Search for the cell housing the specified text and yield its [x, y] center coordinate. 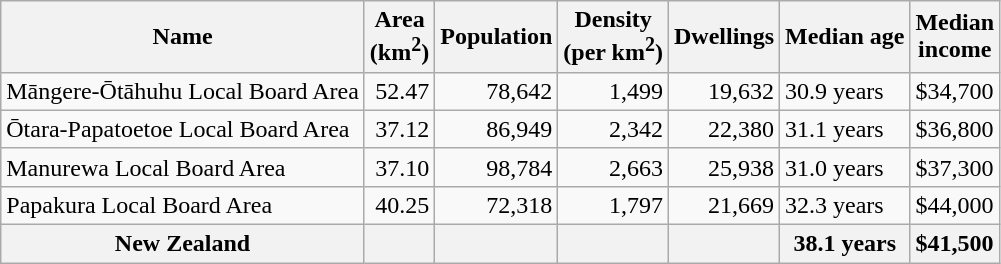
$44,000 [955, 205]
Ōtara-Papatoetoe Local Board Area [183, 129]
21,669 [724, 205]
$37,300 [955, 167]
72,318 [496, 205]
31.0 years [845, 167]
Name [183, 37]
30.9 years [845, 91]
2,663 [614, 167]
86,949 [496, 129]
Median age [845, 37]
Manurewa Local Board Area [183, 167]
Papakura Local Board Area [183, 205]
78,642 [496, 91]
New Zealand [183, 244]
25,938 [724, 167]
31.1 years [845, 129]
19,632 [724, 91]
$41,500 [955, 244]
98,784 [496, 167]
Dwellings [724, 37]
Medianincome [955, 37]
1,797 [614, 205]
52.47 [399, 91]
40.25 [399, 205]
Population [496, 37]
38.1 years [845, 244]
2,342 [614, 129]
Area(km2) [399, 37]
$36,800 [955, 129]
37.12 [399, 129]
$34,700 [955, 91]
Density(per km2) [614, 37]
Māngere-Ōtāhuhu Local Board Area [183, 91]
32.3 years [845, 205]
22,380 [724, 129]
1,499 [614, 91]
37.10 [399, 167]
